Scan for the cell matching the given text and deliver its [x, y] coordinate at center. 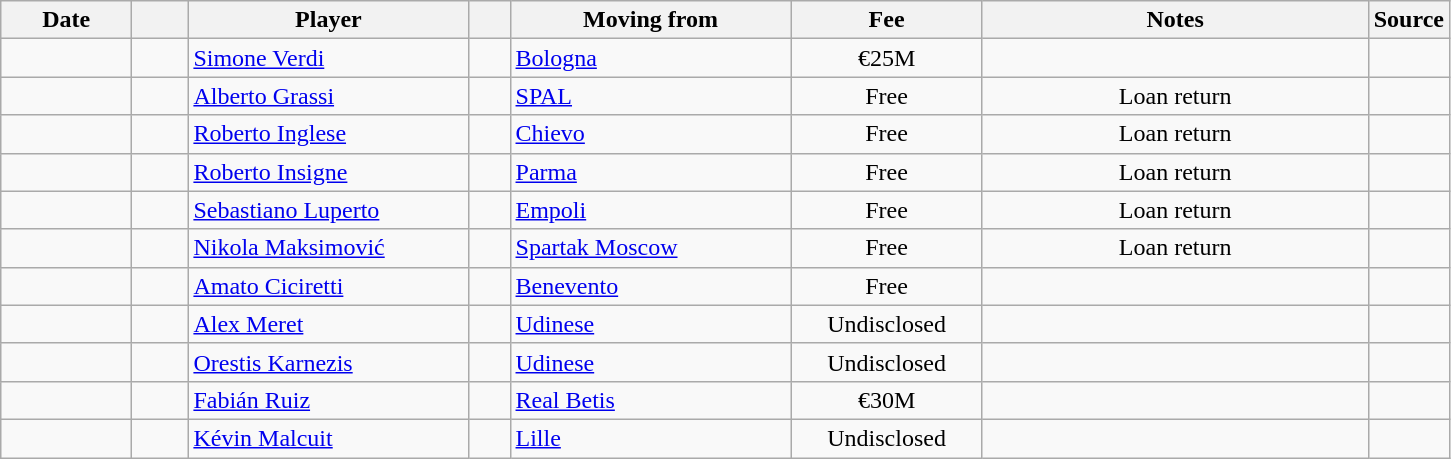
Real Betis [650, 400]
Roberto Insigne [328, 172]
Notes [1175, 20]
Bologna [650, 58]
Date [66, 20]
Fee [886, 20]
Orestis Karnezis [328, 362]
Empoli [650, 210]
Lille [650, 438]
Roberto Inglese [328, 134]
Kévin Malcuit [328, 438]
Spartak Moscow [650, 248]
Nikola Maksimović [328, 248]
Sebastiano Luperto [328, 210]
Alberto Grassi [328, 96]
Parma [650, 172]
Player [328, 20]
Fabián Ruiz [328, 400]
Moving from [650, 20]
Alex Meret [328, 324]
Source [1408, 20]
€25M [886, 58]
Amato Ciciretti [328, 286]
Benevento [650, 286]
Chievo [650, 134]
SPAL [650, 96]
€30M [886, 400]
Simone Verdi [328, 58]
